Scan for the cell matching the given text and deliver its [x, y] coordinate at center. 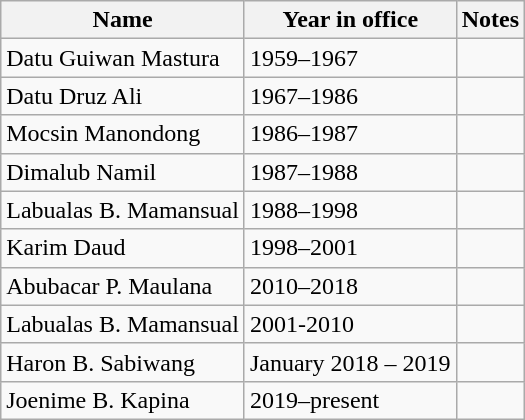
Name [123, 20]
2019–present [350, 400]
1987–1988 [350, 172]
Notes [490, 20]
1988–1998 [350, 210]
1959–1967 [350, 58]
Joenime B. Kapina [123, 400]
Karim Daud [123, 248]
Mocsin Manondong [123, 134]
1967–1986 [350, 96]
Abubacar P. Maulana [123, 286]
Year in office [350, 20]
1986–1987 [350, 134]
Dimalub Namil [123, 172]
2010–2018 [350, 286]
Datu Druz Ali [123, 96]
January 2018 – 2019 [350, 362]
Datu Guiwan Mastura [123, 58]
1998–2001 [350, 248]
Haron B. Sabiwang [123, 362]
2001-2010 [350, 324]
